From the cell containing the given text, extract its center point as (x, y) coordinate. 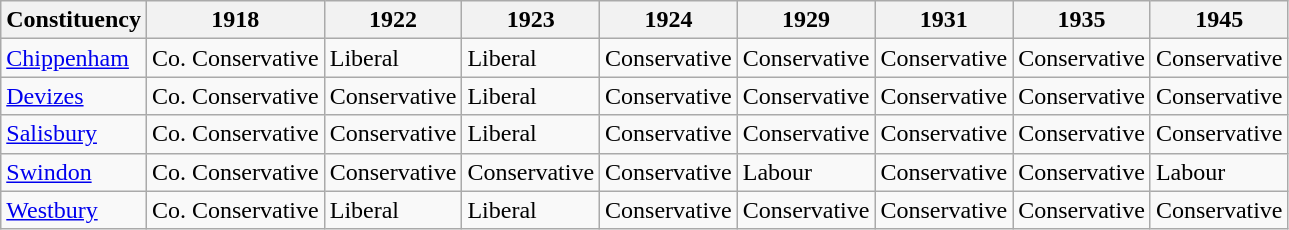
Swindon (74, 172)
Devizes (74, 96)
Westbury (74, 210)
1931 (944, 20)
1935 (1082, 20)
1923 (531, 20)
1918 (235, 20)
1945 (1219, 20)
Salisbury (74, 134)
1922 (393, 20)
1929 (806, 20)
Chippenham (74, 58)
1924 (669, 20)
Constituency (74, 20)
